Find where the given text appears and provide that cell's center as [x, y] coordinate. 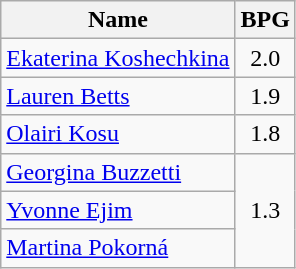
Name [118, 20]
Martina Pokorná [118, 248]
Olairi Kosu [118, 134]
Ekaterina Koshechkina [118, 58]
1.8 [265, 134]
1.9 [265, 96]
1.3 [265, 210]
BPG [265, 20]
Yvonne Ejim [118, 210]
Georgina Buzzetti [118, 172]
2.0 [265, 58]
Lauren Betts [118, 96]
